From the cell containing the given text, extract its center point as [X, Y] coordinate. 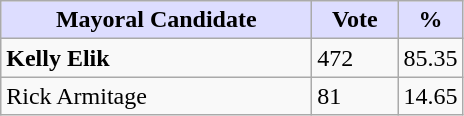
81 [355, 96]
% [430, 20]
14.65 [430, 96]
85.35 [430, 58]
Mayoral Candidate [156, 20]
Rick Armitage [156, 96]
472 [355, 58]
Vote [355, 20]
Kelly Elik [156, 58]
